Identify which cell holds the provided text, then report its (x, y) central coordinate. 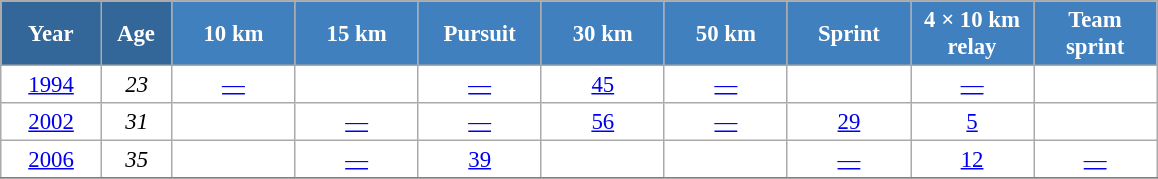
Year (52, 34)
23 (136, 85)
12 (972, 160)
56 (602, 122)
31 (136, 122)
Sprint (848, 34)
2002 (52, 122)
50 km (726, 34)
10 km (234, 34)
45 (602, 85)
Pursuit (480, 34)
15 km (356, 34)
Age (136, 34)
2006 (52, 160)
30 km (602, 34)
39 (480, 160)
4 × 10 km relay (972, 34)
1994 (52, 85)
35 (136, 160)
5 (972, 122)
29 (848, 122)
Team sprint (1096, 34)
